Extract the [X, Y] coordinate from the center of the cell holding the provided text.  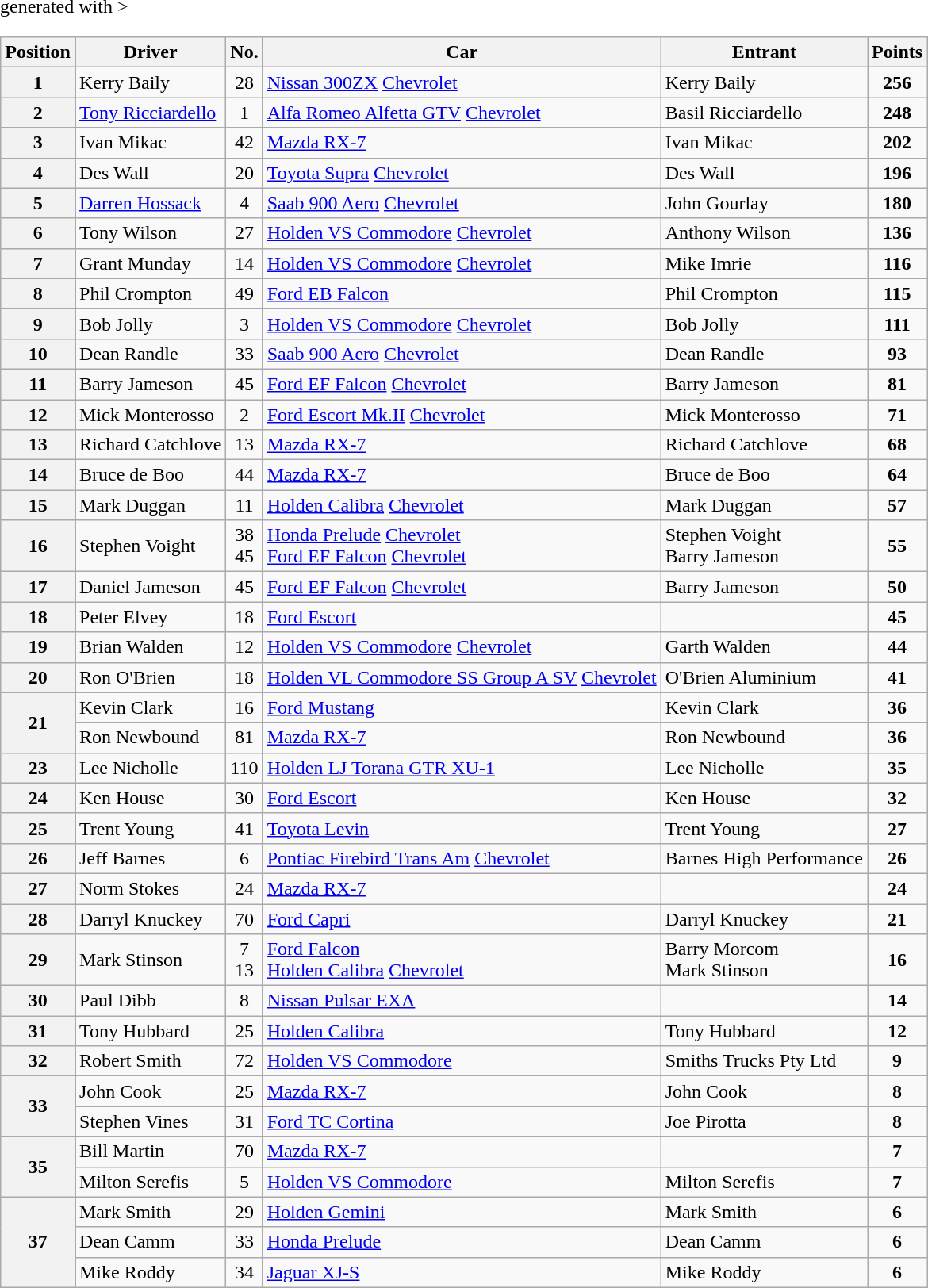
72 [244, 1061]
Peter Elvey [150, 617]
Garth Walden [764, 647]
Norm Stokes [150, 888]
Position [38, 52]
Barnes High Performance [764, 858]
34 [244, 1272]
Entrant [764, 52]
Honda Prelude Chevrolet Ford EF Falcon Chevrolet [462, 546]
Paul Dibb [150, 1001]
23 [38, 768]
Ford EB Falcon [462, 293]
37 [38, 1242]
64 [898, 475]
196 [898, 173]
Stephen Voight Barry Jameson [764, 546]
71 [898, 415]
10 [38, 354]
Tony Ricciardello [150, 113]
19 [38, 647]
Driver [150, 52]
Holden VL Commodore SS Group A SV Chevrolet [462, 677]
248 [898, 113]
7 13 [244, 960]
68 [898, 445]
Car [462, 52]
Ford TC Cortina [462, 1121]
John Gourlay [764, 203]
No. [244, 52]
50 [898, 587]
Tony Wilson [150, 233]
180 [898, 203]
Barry Morcom Mark Stinson [764, 960]
Smiths Trucks Pty Ltd [764, 1061]
Holden Calibra Chevrolet [462, 505]
O'Brien Aluminium [764, 677]
17 [38, 587]
Alfa Romeo Alfetta GTV Chevrolet [462, 113]
202 [898, 143]
Toyota Levin [462, 828]
Stephen Voight [150, 546]
Mike Imrie [764, 263]
Ford Falcon Holden Calibra Chevrolet [462, 960]
Holden Gemini [462, 1212]
49 [244, 293]
Joe Pirotta [764, 1121]
Jeff Barnes [150, 858]
55 [898, 546]
Holden Calibra [462, 1031]
Jaguar XJ-S [462, 1272]
Ford Escort Mk.II Chevrolet [462, 415]
116 [898, 263]
Basil Ricciardello [764, 113]
Robert Smith [150, 1061]
Toyota Supra Chevrolet [462, 173]
111 [898, 324]
38 45 [244, 546]
110 [244, 768]
Holden LJ Torana GTR XU-1 [462, 768]
Darren Hossack [150, 203]
115 [898, 293]
Mark Stinson [150, 960]
Ron O'Brien [150, 677]
42 [244, 143]
93 [898, 354]
Points [898, 52]
57 [898, 505]
Grant Munday [150, 263]
Pontiac Firebird Trans Am Chevrolet [462, 858]
Anthony Wilson [764, 233]
Ford Capri [462, 919]
Ford Mustang [462, 707]
136 [898, 233]
15 [38, 505]
Bill Martin [150, 1152]
Honda Prelude [462, 1242]
Nissan Pulsar EXA [462, 1001]
256 [898, 82]
Stephen Vines [150, 1121]
Daniel Jameson [150, 587]
Nissan 300ZX Chevrolet [462, 82]
Brian Walden [150, 647]
